Scan for the cell matching the given text and deliver its (x, y) coordinate at center. 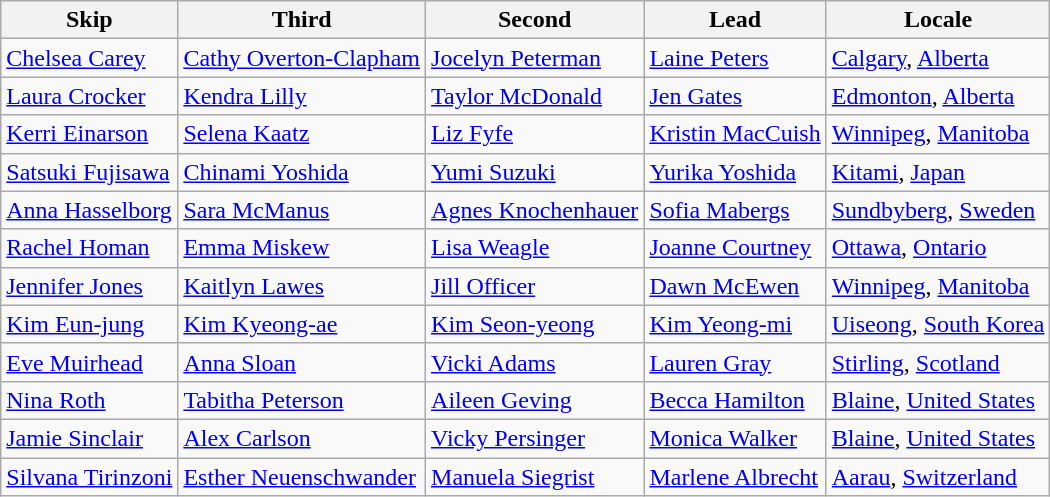
Ottawa, Ontario (938, 248)
Vicky Persinger (535, 438)
Sara McManus (302, 210)
Laura Crocker (90, 96)
Second (535, 20)
Manuela Siegrist (535, 477)
Silvana Tirinzoni (90, 477)
Kaitlyn Lawes (302, 286)
Kitami, Japan (938, 172)
Kerri Einarson (90, 134)
Becca Hamilton (735, 400)
Skip (90, 20)
Dawn McEwen (735, 286)
Satsuki Fujisawa (90, 172)
Kim Eun-jung (90, 324)
Calgary, Alberta (938, 58)
Liz Fyfe (535, 134)
Monica Walker (735, 438)
Yumi Suzuki (535, 172)
Yurika Yoshida (735, 172)
Eve Muirhead (90, 362)
Tabitha Peterson (302, 400)
Stirling, Scotland (938, 362)
Esther Neuenschwander (302, 477)
Jen Gates (735, 96)
Locale (938, 20)
Lead (735, 20)
Chelsea Carey (90, 58)
Anna Hasselborg (90, 210)
Selena Kaatz (302, 134)
Sundbyberg, Sweden (938, 210)
Jennifer Jones (90, 286)
Jill Officer (535, 286)
Kim Yeong-mi (735, 324)
Vicki Adams (535, 362)
Alex Carlson (302, 438)
Uiseong, South Korea (938, 324)
Aarau, Switzerland (938, 477)
Jamie Sinclair (90, 438)
Nina Roth (90, 400)
Laine Peters (735, 58)
Third (302, 20)
Lauren Gray (735, 362)
Anna Sloan (302, 362)
Sofia Mabergs (735, 210)
Emma Miskew (302, 248)
Jocelyn Peterman (535, 58)
Kim Seon-yeong (535, 324)
Aileen Geving (535, 400)
Rachel Homan (90, 248)
Kim Kyeong-ae (302, 324)
Agnes Knochenhauer (535, 210)
Chinami Yoshida (302, 172)
Taylor McDonald (535, 96)
Kristin MacCuish (735, 134)
Kendra Lilly (302, 96)
Lisa Weagle (535, 248)
Cathy Overton-Clapham (302, 58)
Joanne Courtney (735, 248)
Edmonton, Alberta (938, 96)
Marlene Albrecht (735, 477)
